From the cell containing the given text, extract its center point as (x, y) coordinate. 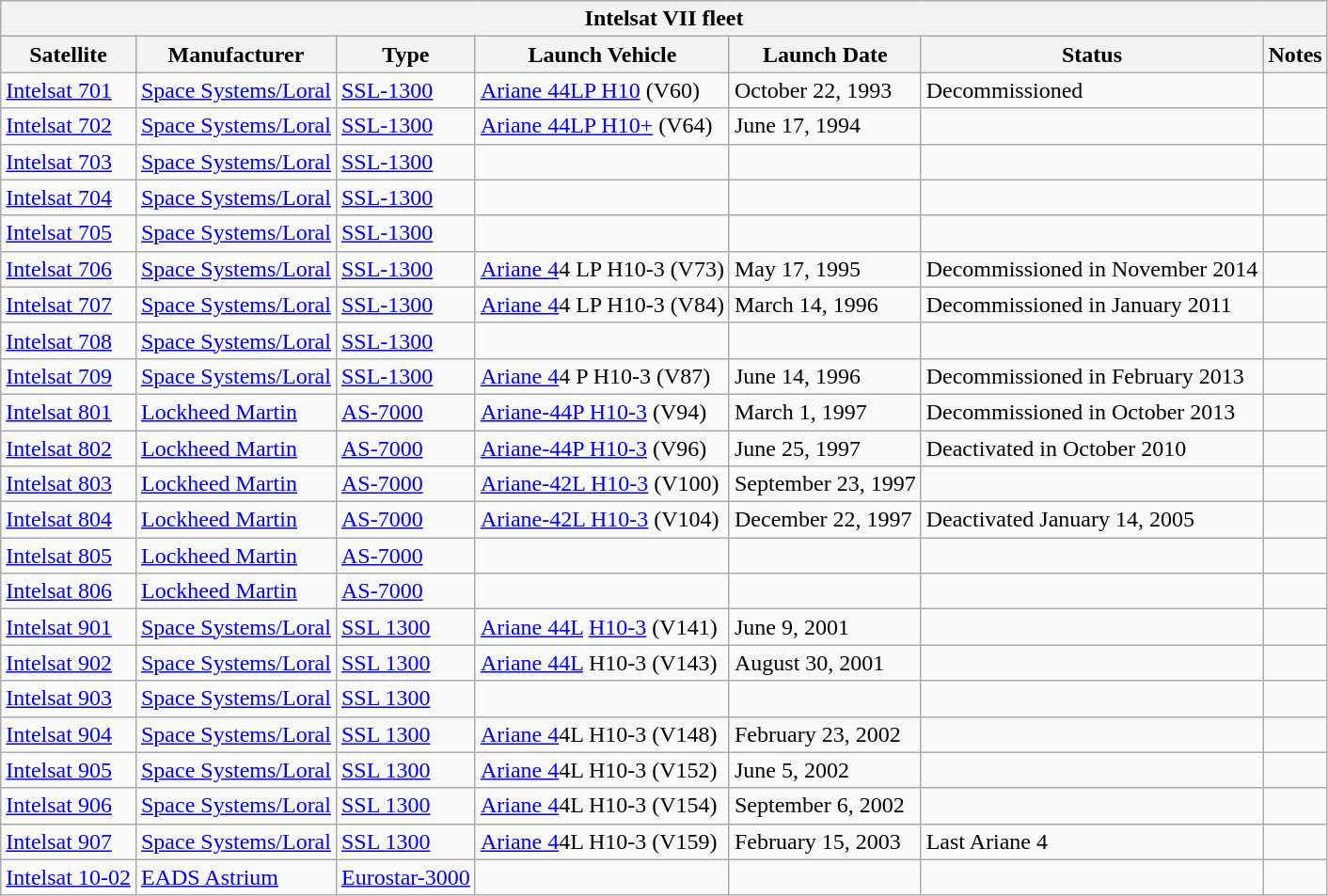
Intelsat 805 (69, 556)
Ariane 44 P H10-3 (V87) (602, 376)
February 15, 2003 (825, 841)
August 30, 2001 (825, 663)
Satellite (69, 55)
Notes (1295, 55)
Intelsat 10-02 (69, 877)
June 5, 2002 (825, 770)
Manufacturer (235, 55)
Intelsat 703 (69, 162)
Decommissioned (1092, 90)
Intelsat 901 (69, 627)
Intelsat 701 (69, 90)
Intelsat 906 (69, 806)
Type (405, 55)
Last Ariane 4 (1092, 841)
Intelsat 705 (69, 233)
Ariane 44 LP H10-3 (V73) (602, 269)
Intelsat 706 (69, 269)
Intelsat 907 (69, 841)
Intelsat 707 (69, 305)
Ariane-42L H10-3 (V104) (602, 520)
Intelsat 804 (69, 520)
March 1, 1997 (825, 412)
Deactivated in October 2010 (1092, 448)
Ariane 44L H10-3 (V159) (602, 841)
Ariane 44L H10-3 (V148) (602, 734)
Decommissioned in February 2013 (1092, 376)
Ariane-44P H10-3 (V96) (602, 448)
October 22, 1993 (825, 90)
Intelsat 905 (69, 770)
June 14, 1996 (825, 376)
Ariane 44L H10-3 (V154) (602, 806)
Ariane-44P H10-3 (V94) (602, 412)
December 22, 1997 (825, 520)
Ariane 44L H10-3 (V143) (602, 663)
Ariane 44 LP H10-3 (V84) (602, 305)
Intelsat 801 (69, 412)
September 6, 2002 (825, 806)
June 25, 1997 (825, 448)
Decommissioned in November 2014 (1092, 269)
Intelsat 704 (69, 197)
Eurostar-3000 (405, 877)
Status (1092, 55)
June 17, 1994 (825, 126)
EADS Astrium (235, 877)
Intelsat 803 (69, 484)
February 23, 2002 (825, 734)
Launch Vehicle (602, 55)
March 14, 1996 (825, 305)
Intelsat 903 (69, 699)
Intelsat 806 (69, 591)
Ariane 44LP H10 (V60) (602, 90)
Intelsat VII fleet (664, 19)
Intelsat 702 (69, 126)
Ariane-42L H10-3 (V100) (602, 484)
Decommissioned in January 2011 (1092, 305)
Intelsat 709 (69, 376)
Ariane 44L H10-3 (V152) (602, 770)
May 17, 1995 (825, 269)
Intelsat 904 (69, 734)
Launch Date (825, 55)
September 23, 1997 (825, 484)
Intelsat 802 (69, 448)
Intelsat 708 (69, 340)
Intelsat 902 (69, 663)
June 9, 2001 (825, 627)
Deactivated January 14, 2005 (1092, 520)
Ariane 44LP H10+ (V64) (602, 126)
Decommissioned in October 2013 (1092, 412)
Ariane 44L H10-3 (V141) (602, 627)
